Identify which cell holds the provided text, then report its [X, Y] central coordinate. 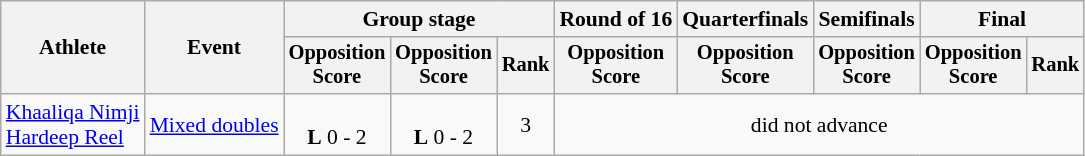
Final [1002, 19]
Quarterfinals [745, 19]
3 [526, 124]
Event [214, 48]
Semifinals [866, 19]
Group stage [420, 19]
Athlete [73, 48]
did not advance [819, 124]
Khaaliqa NimjiHardeep Reel [73, 124]
Round of 16 [616, 19]
Mixed doubles [214, 124]
